Return (x, y) of the center of cell containing provided text 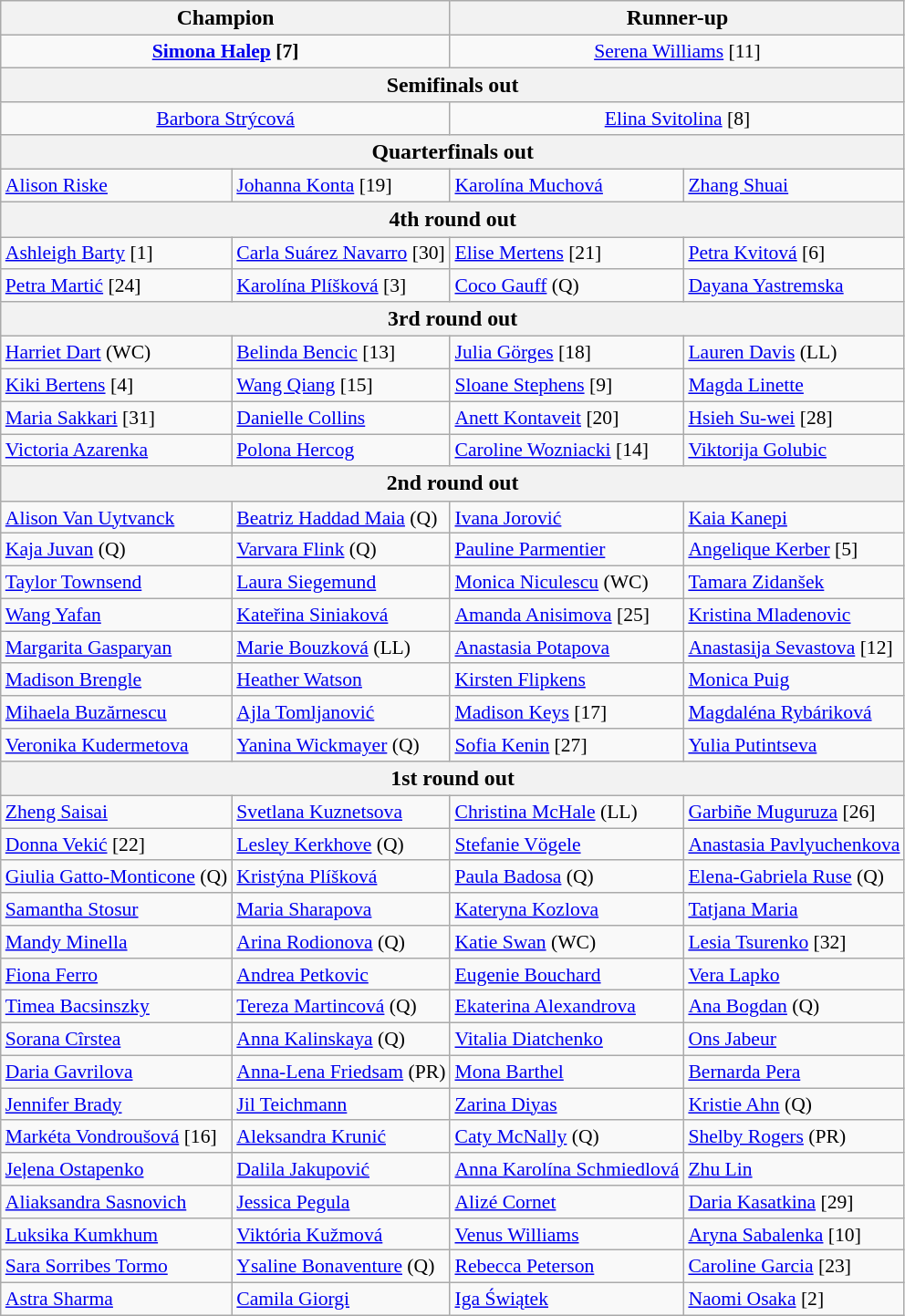
Magdaléna Rybáriková (794, 712)
Caroline Wozniacki [14] (567, 451)
Camila Giorgi (341, 1300)
Wang Yafan (117, 615)
Iga Świątek (567, 1300)
Bernarda Pera (794, 1072)
Angelique Kerber [5] (794, 550)
Monica Niculescu (WC) (567, 583)
Monica Puig (794, 680)
Katie Swan (WC) (567, 942)
Anastasia Potapova (567, 648)
Harriet Dart (WC) (117, 353)
Elise Mertens [21] (567, 254)
Kateryna Kozlova (567, 909)
Karolína Muchová (567, 186)
Naomi Osaka [2] (794, 1300)
Polona Hercog (341, 451)
Tereza Martincová (Q) (341, 1007)
Jeļena Ostapenko (117, 1169)
Beatriz Haddad Maia (Q) (341, 518)
Yanina Wickmayer (Q) (341, 745)
Andrea Petkovic (341, 975)
Ashleigh Barty [1] (117, 254)
Kateřina Siniaková (341, 615)
Kristie Ahn (Q) (794, 1104)
Belinda Bencic [13] (341, 353)
Heather Watson (341, 680)
Mihaela Buzărnescu (117, 712)
Varvara Flink (Q) (341, 550)
Mandy Minella (117, 942)
Caty McNally (Q) (567, 1137)
Semifinals out (452, 86)
Tatjana Maria (794, 909)
Luksika Kumkhum (117, 1235)
Ajla Tomljanović (341, 712)
Danielle Collins (341, 418)
Margarita Gasparyan (117, 648)
Simona Halep [7] (226, 52)
Petra Kvitová [6] (794, 254)
Madison Keys [17] (567, 712)
Kaia Kanepi (794, 518)
Amanda Anisimova [25] (567, 615)
Serena Williams [11] (677, 52)
Dalila Jakupović (341, 1169)
Taylor Townsend (117, 583)
Daria Kasatkina [29] (794, 1202)
Maria Sharapova (341, 909)
Lesley Kerkhove (Q) (341, 845)
Ekaterina Alexandrova (567, 1007)
Alison Van Uytvanck (117, 518)
Arina Rodionova (Q) (341, 942)
Astra Sharma (117, 1300)
Laura Siegemund (341, 583)
Veronika Kudermetova (117, 745)
Daria Gavrilova (117, 1072)
Lauren Davis (LL) (794, 353)
Zhu Lin (794, 1169)
Rebecca Peterson (567, 1267)
Madison Brengle (117, 680)
Aryna Sabalenka [10] (794, 1235)
Giulia Gatto-Monticone (Q) (117, 877)
2nd round out (452, 484)
Barbora Strýcová (226, 119)
Anna-Lena Friedsam (PR) (341, 1072)
Paula Badosa (Q) (567, 877)
Elina Svitolina [8] (677, 119)
Wang Qiang [15] (341, 386)
Ivana Jorović (567, 518)
Pauline Parmentier (567, 550)
Kristina Mladenovic (794, 615)
Jennifer Brady (117, 1104)
Viktorija Golubic (794, 451)
Ana Bogdan (Q) (794, 1007)
Julia Görges [18] (567, 353)
Carla Suárez Navarro [30] (341, 254)
Dayana Yastremska (794, 286)
Anett Kontaveit [20] (567, 418)
Vera Lapko (794, 975)
Garbiñe Muguruza [26] (794, 813)
Zhang Shuai (794, 186)
Runner-up (677, 18)
Markéta Vondroušová [16] (117, 1137)
Fiona Ferro (117, 975)
Champion (226, 18)
Viktória Kužmová (341, 1235)
Sorana Cîrstea (117, 1040)
Anna Karolína Schmiedlová (567, 1169)
Karolína Plíšková [3] (341, 286)
Zarina Diyas (567, 1104)
Coco Gauff (Q) (567, 286)
Petra Martić [24] (117, 286)
Aleksandra Krunić (341, 1137)
Ysaline Bonaventure (Q) (341, 1267)
Svetlana Kuznetsova (341, 813)
Marie Bouzková (LL) (341, 648)
Kirsten Flipkens (567, 680)
Kiki Bertens [4] (117, 386)
Anastasia Pavlyuchenkova (794, 845)
Ons Jabeur (794, 1040)
Eugenie Bouchard (567, 975)
Anastasija Sevastova [12] (794, 648)
Johanna Konta [19] (341, 186)
Victoria Azarenka (117, 451)
Aliaksandra Sasnovich (117, 1202)
Anna Kalinskaya (Q) (341, 1040)
Maria Sakkari [31] (117, 418)
Yulia Putintseva (794, 745)
Tamara Zidanšek (794, 583)
Jessica Pegula (341, 1202)
Sara Sorribes Tormo (117, 1267)
Jil Teichmann (341, 1104)
Quarterfinals out (452, 152)
Stefanie Vögele (567, 845)
Donna Vekić [22] (117, 845)
Kaja Juvan (Q) (117, 550)
Samantha Stosur (117, 909)
Venus Williams (567, 1235)
Christina McHale (LL) (567, 813)
Mona Barthel (567, 1072)
Vitalia Diatchenko (567, 1040)
Alizé Cornet (567, 1202)
Caroline Garcia [23] (794, 1267)
Magda Linette (794, 386)
Zheng Saisai (117, 813)
Kristýna Plíšková (341, 877)
Sloane Stephens [9] (567, 386)
Timea Bacsinszky (117, 1007)
Hsieh Su-wei [28] (794, 418)
Sofia Kenin [27] (567, 745)
3rd round out (452, 319)
1st round out (452, 779)
4th round out (452, 220)
Alison Riske (117, 186)
Elena-Gabriela Ruse (Q) (794, 877)
Shelby Rogers (PR) (794, 1137)
Lesia Tsurenko [32] (794, 942)
